Return [x, y] of the center of cell containing provided text 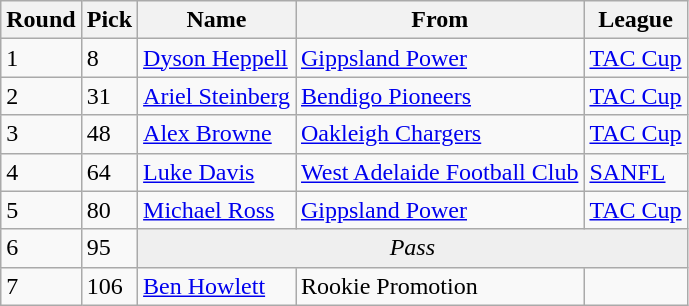
80 [109, 210]
64 [109, 172]
Bendigo Pioneers [440, 96]
31 [109, 96]
Dyson Heppell [217, 58]
From [440, 20]
SANFL [636, 172]
5 [41, 210]
Rookie Promotion [440, 286]
95 [109, 248]
West Adelaide Football Club [440, 172]
6 [41, 248]
Michael Ross [217, 210]
Luke Davis [217, 172]
1 [41, 58]
7 [41, 286]
Round [41, 20]
Alex Browne [217, 134]
League [636, 20]
48 [109, 134]
2 [41, 96]
Ariel Steinberg [217, 96]
4 [41, 172]
3 [41, 134]
Name [217, 20]
Pick [109, 20]
106 [109, 286]
Ben Howlett [217, 286]
Oakleigh Chargers [440, 134]
Pass [413, 248]
8 [109, 58]
